Locate the cell with the specified text and output its (X, Y) center coordinate. 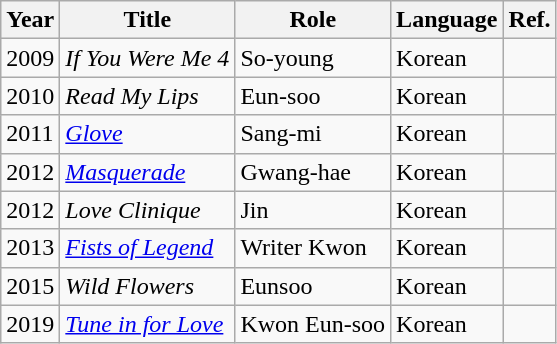
Sang-mi (313, 134)
So-young (313, 58)
Jin (313, 210)
Title (148, 20)
Love Clinique (148, 210)
2019 (30, 324)
2011 (30, 134)
Eun-soo (313, 96)
Read My Lips (148, 96)
2009 (30, 58)
Wild Flowers (148, 286)
Glove (148, 134)
Role (313, 20)
Tune in for Love (148, 324)
Kwon Eun-soo (313, 324)
Ref. (530, 20)
Writer Kwon (313, 248)
Language (447, 20)
Year (30, 20)
2010 (30, 96)
Eunsoo (313, 286)
2013 (30, 248)
2015 (30, 286)
Gwang-hae (313, 172)
Fists of Legend (148, 248)
If You Were Me 4 (148, 58)
Masquerade (148, 172)
